Return the (X, Y) coordinate for the center point of the cell that contains the specified text.  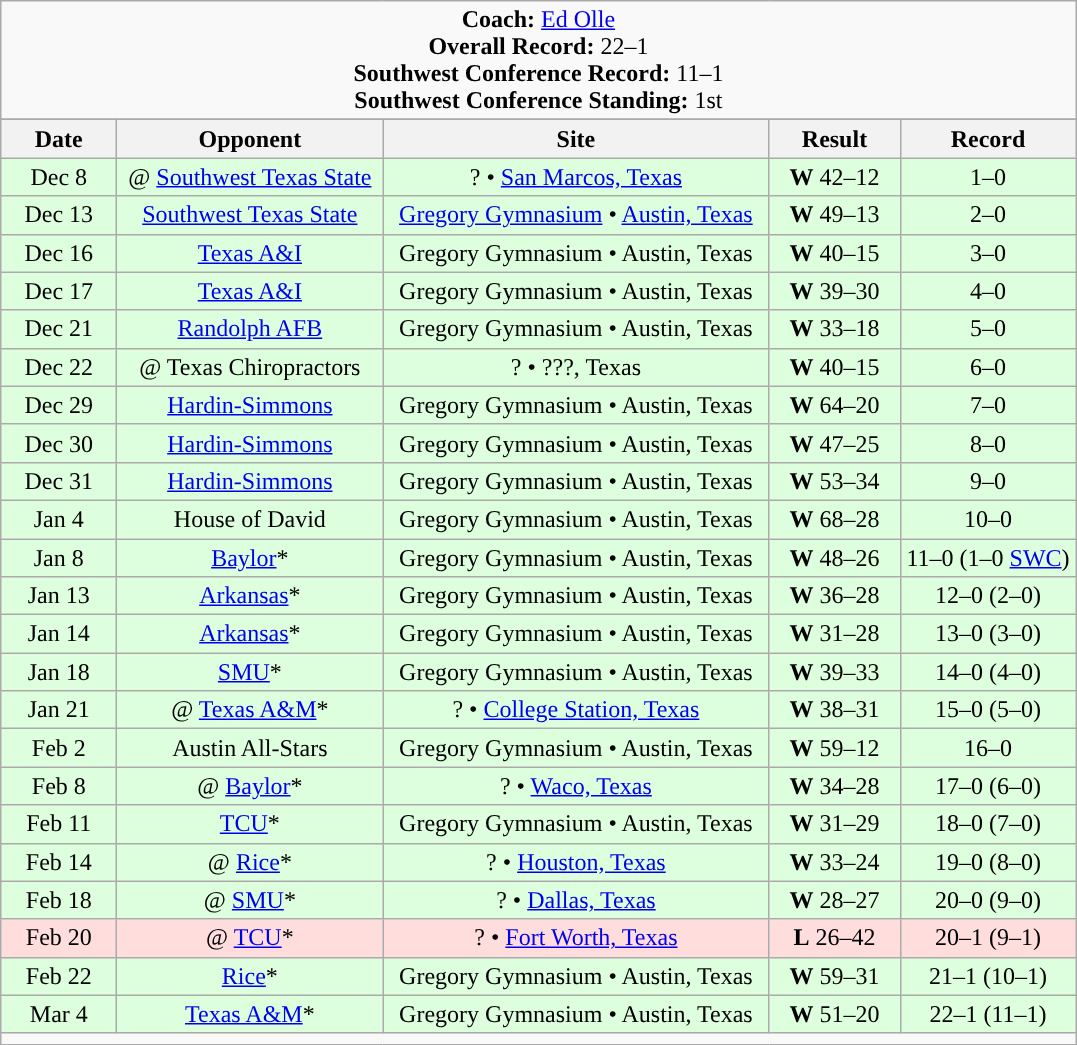
15–0 (5–0) (988, 710)
W 68–28 (834, 519)
@ SMU* (250, 900)
W 34–28 (834, 786)
Dec 31 (59, 481)
@ Baylor* (250, 786)
House of David (250, 519)
7–0 (988, 405)
W 51–20 (834, 1014)
10–0 (988, 519)
Feb 20 (59, 938)
Feb 18 (59, 900)
20–0 (9–0) (988, 900)
Jan 21 (59, 710)
W 53–34 (834, 481)
@ Southwest Texas State (250, 177)
? • San Marcos, Texas (576, 177)
Jan 14 (59, 634)
@ Texas A&M* (250, 710)
Feb 11 (59, 824)
12–0 (2–0) (988, 596)
13–0 (3–0) (988, 634)
Feb 8 (59, 786)
W 48–26 (834, 557)
W 49–13 (834, 215)
8–0 (988, 443)
5–0 (988, 329)
W 39–30 (834, 291)
Jan 13 (59, 596)
Date (59, 139)
W 47–25 (834, 443)
Record (988, 139)
W 33–18 (834, 329)
W 59–12 (834, 748)
21–1 (10–1) (988, 976)
22–1 (11–1) (988, 1014)
3–0 (988, 253)
W 38–31 (834, 710)
Feb 2 (59, 748)
Dec 17 (59, 291)
18–0 (7–0) (988, 824)
Dec 13 (59, 215)
16–0 (988, 748)
? • College Station, Texas (576, 710)
W 31–29 (834, 824)
Dec 8 (59, 177)
19–0 (8–0) (988, 862)
Dec 29 (59, 405)
Austin All-Stars (250, 748)
W 36–28 (834, 596)
L 26–42 (834, 938)
W 33–24 (834, 862)
Randolph AFB (250, 329)
@ Rice* (250, 862)
Coach: Ed OlleOverall Record: 22–1Southwest Conference Record: 11–1Southwest Conference Standing: 1st (538, 60)
TCU* (250, 824)
Feb 14 (59, 862)
Feb 22 (59, 976)
Jan 18 (59, 672)
W 59–31 (834, 976)
W 42–12 (834, 177)
W 39–33 (834, 672)
? • Fort Worth, Texas (576, 938)
Mar 4 (59, 1014)
11–0 (1–0 SWC) (988, 557)
Jan 4 (59, 519)
Jan 8 (59, 557)
? • Dallas, Texas (576, 900)
W 31–28 (834, 634)
20–1 (9–1) (988, 938)
? • ???, Texas (576, 367)
Dec 16 (59, 253)
14–0 (4–0) (988, 672)
W 28–27 (834, 900)
? • Waco, Texas (576, 786)
Southwest Texas State (250, 215)
Dec 30 (59, 443)
1–0 (988, 177)
@ TCU* (250, 938)
17–0 (6–0) (988, 786)
Result (834, 139)
@ Texas Chiropractors (250, 367)
9–0 (988, 481)
4–0 (988, 291)
Dec 21 (59, 329)
W 64–20 (834, 405)
6–0 (988, 367)
Texas A&M* (250, 1014)
Site (576, 139)
Baylor* (250, 557)
Dec 22 (59, 367)
2–0 (988, 215)
Rice* (250, 976)
SMU* (250, 672)
Opponent (250, 139)
? • Houston, Texas (576, 862)
